Determine the [X, Y] coordinate at the center of the cell enclosing the given text.  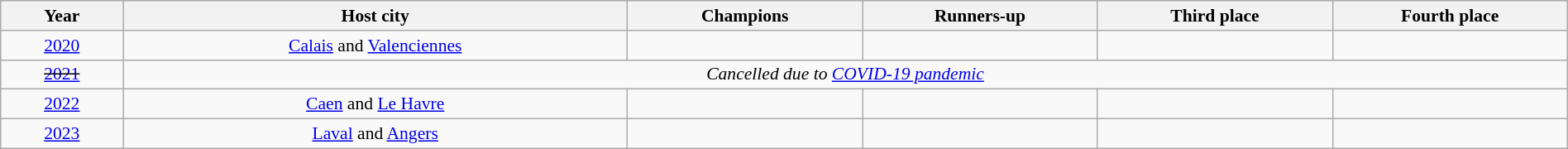
Calais and Valenciennes [375, 46]
2021 [62, 74]
2023 [62, 134]
Laval and Angers [375, 134]
Cancelled due to COVID-19 pandemic [845, 74]
Caen and Le Havre [375, 104]
Runners-up [980, 16]
2020 [62, 46]
Third place [1215, 16]
Fourth place [1450, 16]
Host city [375, 16]
Year [62, 16]
2022 [62, 104]
Champions [745, 16]
